Return the (X, Y) coordinate for the center point of the cell that contains the specified text.  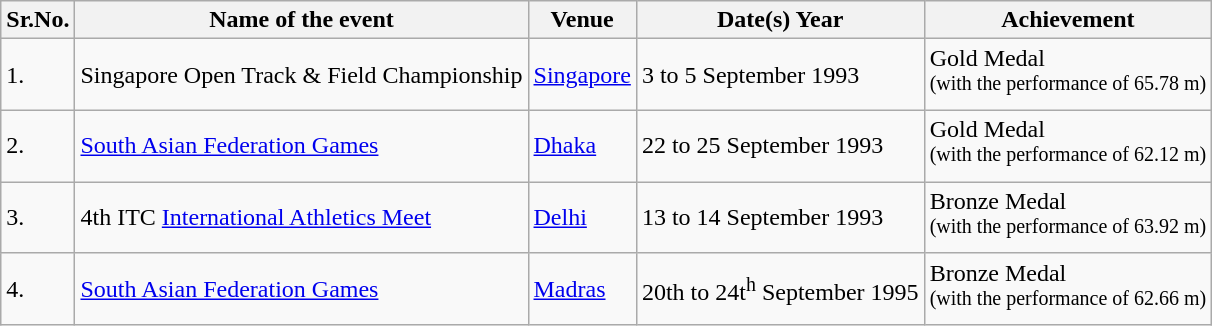
Bronze Medal(with the performance of 63.92 m) (1068, 218)
Gold Medal(with the performance of 62.12 m) (1068, 146)
Date(s) Year (780, 20)
Sr.No. (38, 20)
Gold Medal(with the performance of 65.78 m) (1068, 75)
Dhaka (582, 146)
22 to 25 September 1993 (780, 146)
Venue (582, 20)
Bronze Medal(with the performance of 62.66 m) (1068, 289)
3 to 5 September 1993 (780, 75)
Name of the event (302, 20)
3. (38, 218)
Madras (582, 289)
Delhi (582, 218)
13 to 14 September 1993 (780, 218)
Achievement (1068, 20)
Singapore Open Track & Field Championship (302, 75)
4th ITC International Athletics Meet (302, 218)
20th to 24th September 1995 (780, 289)
Singapore (582, 75)
1. (38, 75)
4. (38, 289)
2. (38, 146)
